Determine the [x, y] coordinate at the center of the cell enclosing the given text.  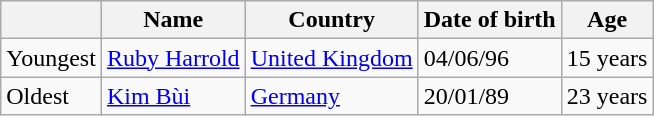
15 years [607, 58]
Oldest [52, 96]
Ruby Harrold [173, 58]
United Kingdom [332, 58]
Name [173, 20]
Country [332, 20]
Youngest [52, 58]
Date of birth [490, 20]
20/01/89 [490, 96]
04/06/96 [490, 58]
Kim Bùi [173, 96]
Age [607, 20]
Germany [332, 96]
23 years [607, 96]
